Determine the (X, Y) coordinate at the center of the cell enclosing the given text.  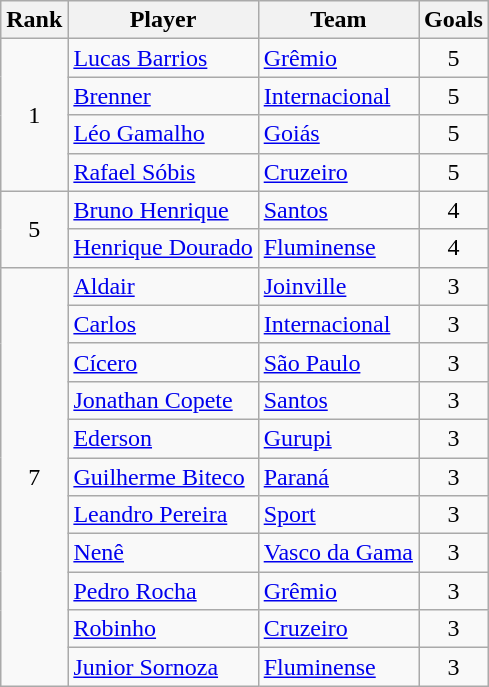
Robinho (163, 629)
7 (34, 476)
Sport (338, 515)
Goiás (338, 134)
Léo Gamalho (163, 134)
Leandro Pereira (163, 515)
Jonathan Copete (163, 400)
Team (338, 20)
Bruno Henrique (163, 210)
1 (34, 115)
Nenê (163, 553)
Pedro Rocha (163, 591)
Brenner (163, 96)
Gurupi (338, 438)
Vasco da Gama (338, 553)
Paraná (338, 477)
Carlos (163, 324)
Joinville (338, 286)
Junior Sornoza (163, 667)
Guilherme Biteco (163, 477)
São Paulo (338, 362)
Ederson (163, 438)
Aldair (163, 286)
Rafael Sóbis (163, 172)
Henrique Dourado (163, 248)
Lucas Barrios (163, 58)
Cícero (163, 362)
Goals (454, 20)
Player (163, 20)
Rank (34, 20)
